Identify which cell holds the provided text, then report its (X, Y) central coordinate. 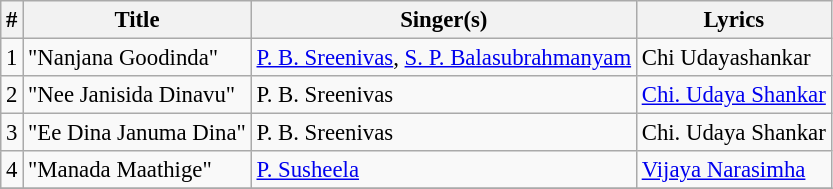
"Manada Maathige" (137, 170)
Singer(s) (444, 20)
Title (137, 20)
3 (12, 133)
"Nee Janisida Dinavu" (137, 95)
"Ee Dina Januma Dina" (137, 133)
4 (12, 170)
"Nanjana Goodinda" (137, 58)
# (12, 20)
2 (12, 95)
P. B. Sreenivas, S. P. Balasubrahmanyam (444, 58)
Chi Udayashankar (734, 58)
1 (12, 58)
P. Susheela (444, 170)
Lyrics (734, 20)
Vijaya Narasimha (734, 170)
